Search for the cell housing the specified text and yield its [x, y] center coordinate. 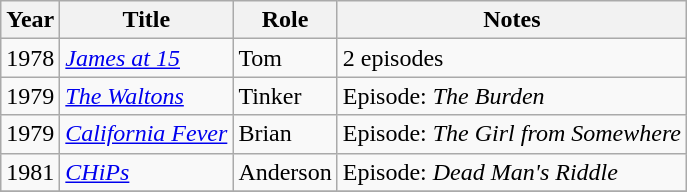
Year [30, 20]
Brian [285, 134]
2 episodes [512, 58]
The Waltons [146, 96]
Tinker [285, 96]
1981 [30, 172]
CHiPs [146, 172]
Role [285, 20]
Anderson [285, 172]
Notes [512, 20]
Episode: The Girl from Somewhere [512, 134]
Episode: The Burden [512, 96]
California Fever [146, 134]
1978 [30, 58]
James at 15 [146, 58]
Episode: Dead Man's Riddle [512, 172]
Title [146, 20]
Tom [285, 58]
